Provide the [X, Y] coordinate of the cell's center where the given text is located.  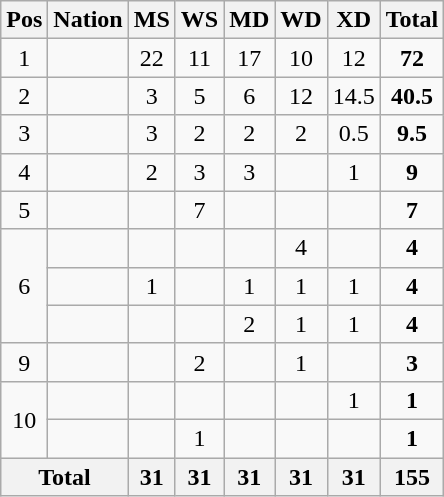
155 [412, 477]
72 [412, 58]
MS [152, 20]
0.5 [354, 134]
MD [250, 20]
9.5 [412, 134]
XD [354, 20]
Nation [88, 20]
22 [152, 58]
11 [199, 58]
Pos [24, 20]
14.5 [354, 96]
WS [199, 20]
17 [250, 58]
40.5 [412, 96]
WD [301, 20]
